Pinpoint the cell where the given text exists, returning its [X, Y] midpoint coordinate. 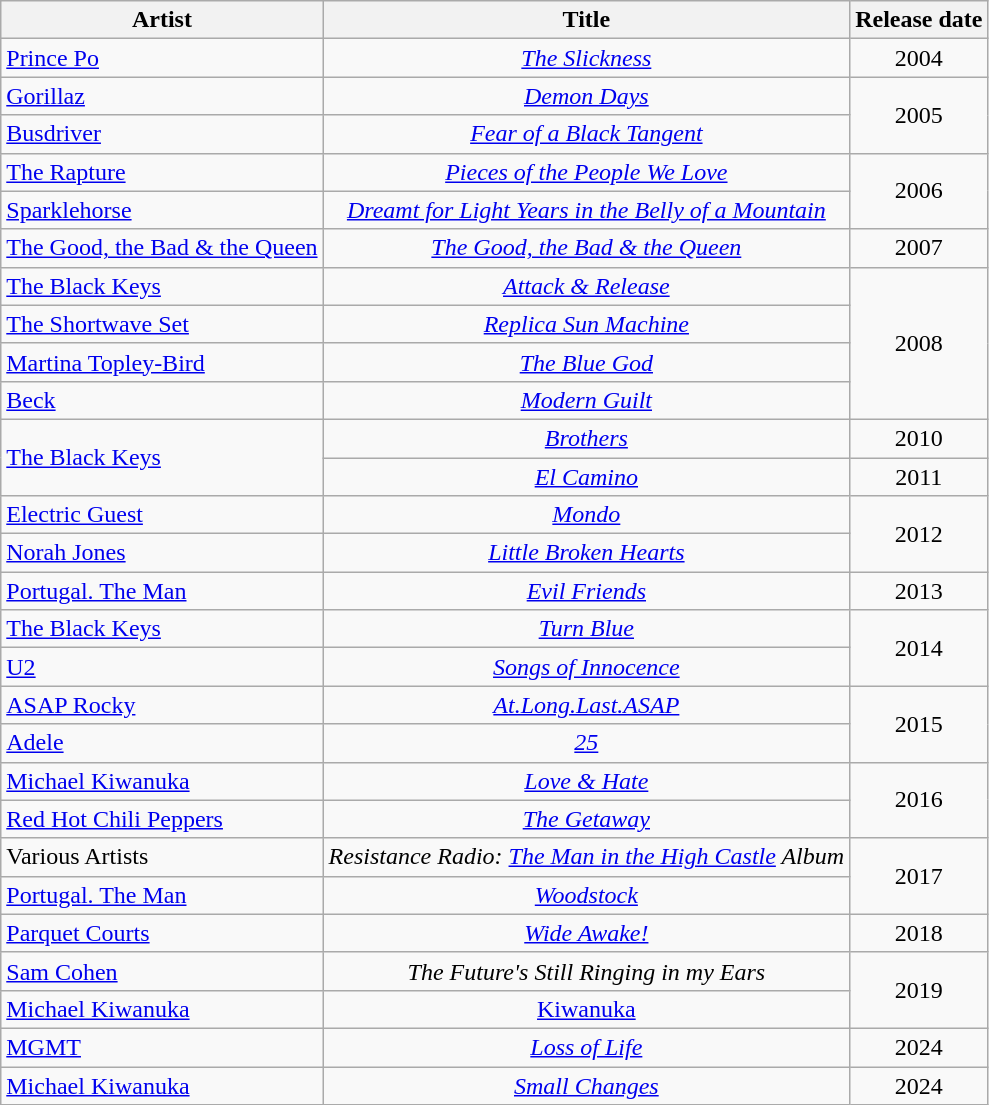
2011 [919, 477]
Prince Po [162, 58]
Norah Jones [162, 553]
Sparklehorse [162, 210]
The Getaway [586, 819]
Songs of Innocence [586, 667]
Turn Blue [586, 629]
MGMT [162, 1047]
Attack & Release [586, 286]
2017 [919, 876]
Kiwanuka [586, 1009]
2016 [919, 800]
Various Artists [162, 857]
Martina Topley-Bird [162, 362]
Pieces of the People We Love [586, 172]
2004 [919, 58]
Busdriver [162, 134]
Adele [162, 743]
Wide Awake! [586, 933]
2005 [919, 115]
Small Changes [586, 1085]
Woodstock [586, 895]
Dreamt for Light Years in the Belly of a Mountain [586, 210]
Parquet Courts [162, 933]
25 [586, 743]
El Camino [586, 477]
2012 [919, 534]
ASAP Rocky [162, 705]
Gorillaz [162, 96]
Mondo [586, 515]
The Future's Still Ringing in my Ears [586, 971]
Evil Friends [586, 591]
2015 [919, 724]
The Blue God [586, 362]
Red Hot Chili Peppers [162, 819]
Electric Guest [162, 515]
Modern Guilt [586, 400]
2010 [919, 438]
2008 [919, 343]
Artist [162, 20]
Love & Hate [586, 781]
2013 [919, 591]
Resistance Radio: The Man in the High Castle Album [586, 857]
At.Long.Last.ASAP [586, 705]
The Rapture [162, 172]
Fear of a Black Tangent [586, 134]
Title [586, 20]
2014 [919, 648]
The Slickness [586, 58]
U2 [162, 667]
Loss of Life [586, 1047]
Release date [919, 20]
Brothers [586, 438]
Demon Days [586, 96]
2006 [919, 191]
Beck [162, 400]
Little Broken Hearts [586, 553]
The Shortwave Set [162, 324]
Sam Cohen [162, 971]
2019 [919, 990]
Replica Sun Machine [586, 324]
2007 [919, 248]
2018 [919, 933]
